Scan for the cell matching the given text and deliver its (x, y) coordinate at center. 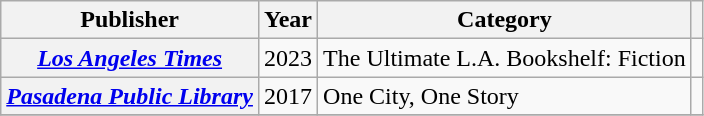
One City, One Story (505, 96)
2017 (288, 96)
2023 (288, 58)
Category (505, 20)
The Ultimate L.A. Bookshelf: Fiction (505, 58)
Year (288, 20)
Los Angeles Times (130, 58)
Pasadena Public Library (130, 96)
Publisher (130, 20)
